Extract the (x, y) coordinate from the center of the cell holding the provided text.  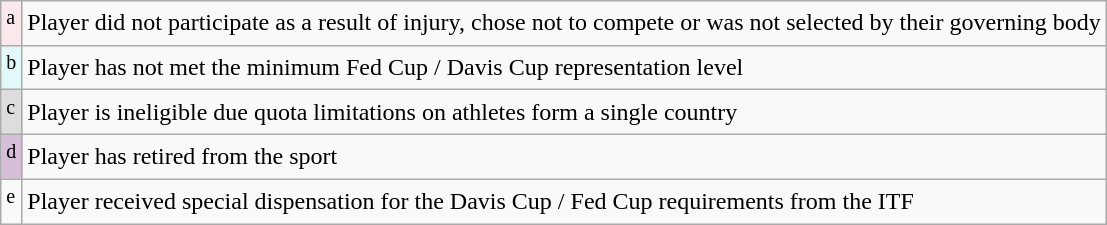
e (12, 202)
Player has not met the minimum Fed Cup / Davis Cup representation level (564, 68)
a (12, 24)
Player is ineligible due quota limitations on athletes form a single country (564, 112)
b (12, 68)
d (12, 156)
c (12, 112)
Player has retired from the sport (564, 156)
Player received special dispensation for the Davis Cup / Fed Cup requirements from the ITF (564, 202)
Player did not participate as a result of injury, chose not to compete or was not selected by their governing body (564, 24)
